Pinpoint the cell where the given text exists, returning its [x, y] midpoint coordinate. 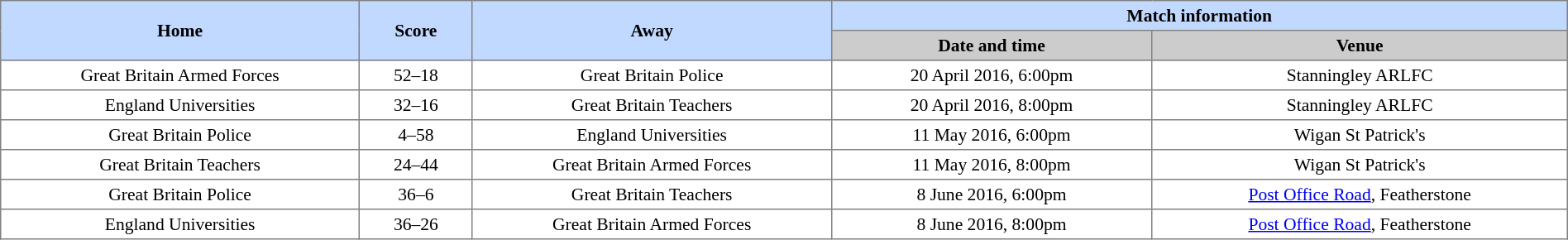
36–26 [415, 224]
32–16 [415, 105]
Score [415, 31]
Date and time [992, 46]
20 April 2016, 6:00pm [992, 75]
Venue [1360, 46]
Away [652, 31]
8 June 2016, 8:00pm [992, 224]
11 May 2016, 8:00pm [992, 165]
36–6 [415, 194]
11 May 2016, 6:00pm [992, 135]
Match information [1199, 16]
52–18 [415, 75]
24–44 [415, 165]
4–58 [415, 135]
Home [180, 31]
20 April 2016, 8:00pm [992, 105]
8 June 2016, 6:00pm [992, 194]
